For the text-containing cell, return its midpoint in [x, y] coordinate format. 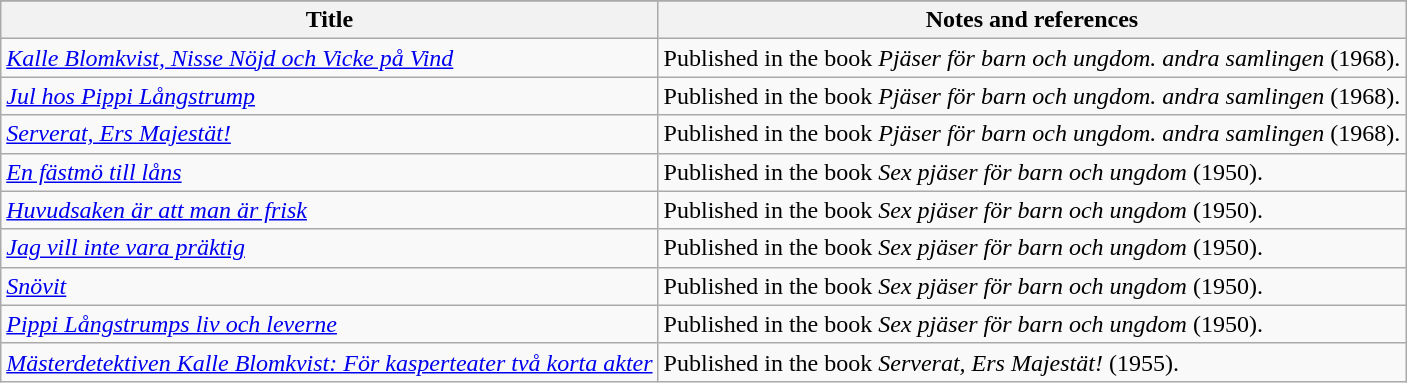
Jag vill inte vara präktig [330, 248]
Notes and references [1032, 20]
En fästmö till låns [330, 172]
Title [330, 20]
Kalle Blomkvist, Nisse Nöjd och Vicke på Vind [330, 58]
Serverat, Ers Majestät! [330, 134]
Published in the book Serverat, Ers Majestät! (1955). [1032, 362]
Huvudsaken är att man är frisk [330, 210]
Mästerdetektiven Kalle Blomkvist: För kasperteater två korta akter [330, 362]
Pippi Långstrumps liv och leverne [330, 324]
Jul hos Pippi Långstrump [330, 96]
Snövit [330, 286]
